Return the (X, Y) coordinate for the center point of the cell that contains the specified text.  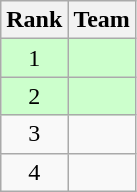
3 (34, 134)
2 (34, 96)
4 (34, 172)
Team (102, 20)
Rank (34, 20)
1 (34, 58)
